Extract the (x, y) coordinate from the center of the cell holding the provided text.  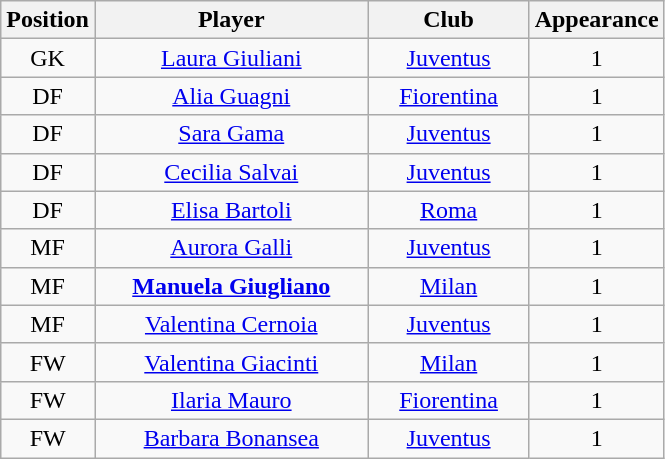
Club (448, 20)
Valentina Cernoia (231, 324)
Roma (448, 210)
Sara Gama (231, 134)
GK (48, 58)
Barbara Bonansea (231, 438)
Manuela Giugliano (231, 286)
Elisa Bartoli (231, 210)
Valentina Giacinti (231, 362)
Ilaria Mauro (231, 400)
Alia Guagni (231, 96)
Cecilia Salvai (231, 172)
Laura Giuliani (231, 58)
Aurora Galli (231, 248)
Position (48, 20)
Player (231, 20)
Appearance (596, 20)
